Capture the cell that displays the provided text and extract its [X, Y] central coordinate. 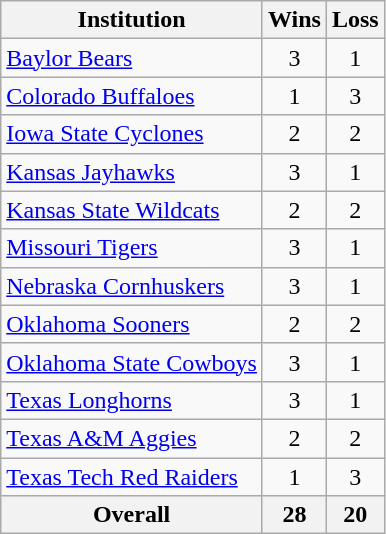
Missouri Tigers [132, 248]
20 [355, 515]
Nebraska Cornhuskers [132, 286]
Baylor Bears [132, 58]
Texas A&M Aggies [132, 438]
28 [294, 515]
Oklahoma State Cowboys [132, 362]
Colorado Buffaloes [132, 96]
Loss [355, 20]
Kansas Jayhawks [132, 172]
Wins [294, 20]
Kansas State Wildcats [132, 210]
Overall [132, 515]
Texas Tech Red Raiders [132, 477]
Texas Longhorns [132, 400]
Oklahoma Sooners [132, 324]
Institution [132, 20]
Iowa State Cyclones [132, 134]
